Detect which cell encompasses the target text, then output its (x, y) center coordinate. 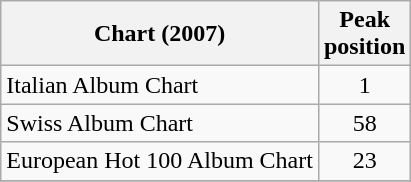
Swiss Album Chart (160, 123)
Chart (2007) (160, 34)
23 (364, 161)
1 (364, 85)
58 (364, 123)
Italian Album Chart (160, 85)
Peakposition (364, 34)
European Hot 100 Album Chart (160, 161)
